Scan for the cell matching the given text and deliver its [X, Y] coordinate at center. 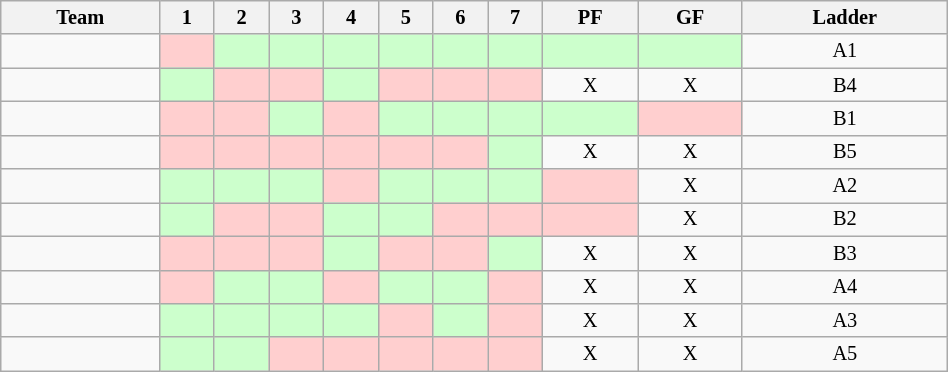
2 [242, 17]
6 [460, 17]
7 [516, 17]
Team [80, 17]
A5 [844, 354]
3 [296, 17]
B1 [844, 118]
B2 [844, 219]
GF [690, 17]
A4 [844, 287]
A2 [844, 186]
4 [352, 17]
A3 [844, 320]
B4 [844, 85]
B3 [844, 253]
B5 [844, 152]
PF [590, 17]
1 [188, 17]
5 [406, 17]
Ladder [844, 17]
A1 [844, 51]
